Detect which cell encompasses the target text, then output its [X, Y] center coordinate. 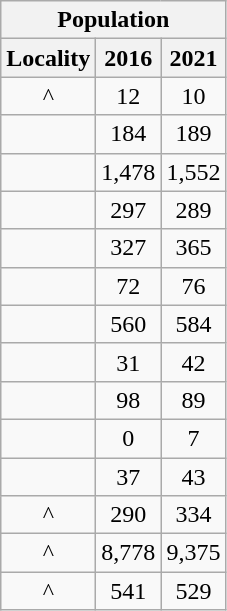
1,552 [194, 172]
2021 [194, 58]
541 [128, 591]
72 [128, 286]
Locality [48, 58]
327 [128, 248]
9,375 [194, 553]
76 [194, 286]
12 [128, 96]
1,478 [128, 172]
184 [128, 134]
189 [194, 134]
2016 [128, 58]
529 [194, 591]
584 [194, 324]
31 [128, 362]
7 [194, 438]
Population [114, 20]
37 [128, 477]
365 [194, 248]
42 [194, 362]
98 [128, 400]
43 [194, 477]
297 [128, 210]
0 [128, 438]
289 [194, 210]
334 [194, 515]
10 [194, 96]
290 [128, 515]
560 [128, 324]
8,778 [128, 553]
89 [194, 400]
